For the text-containing cell, return its midpoint in [X, Y] coordinate format. 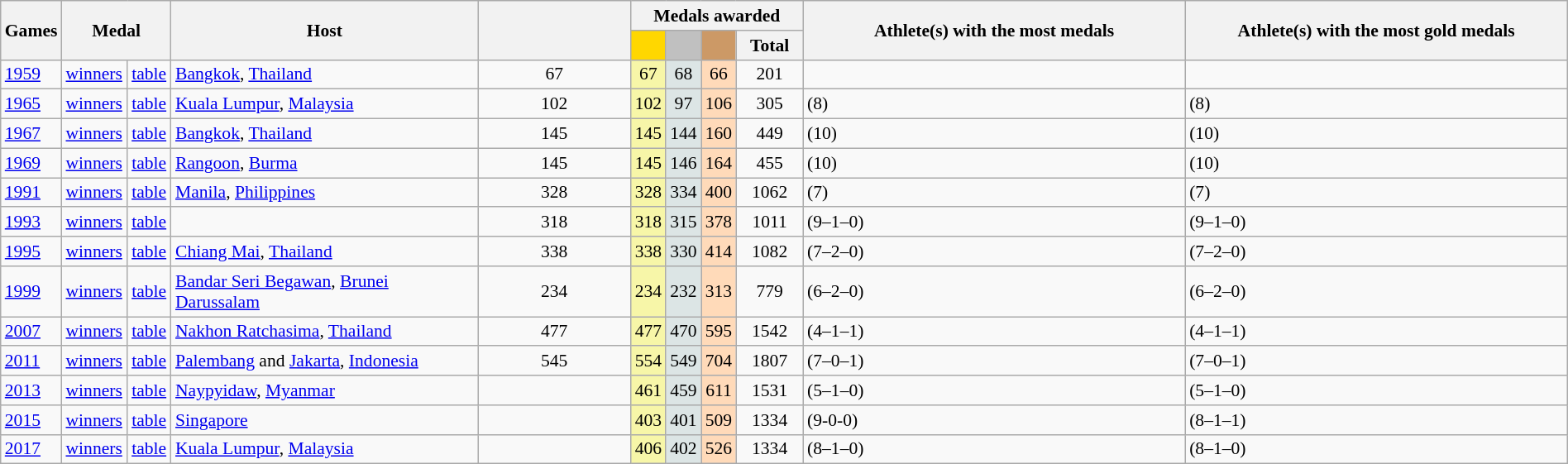
400 [719, 193]
461 [648, 390]
1807 [769, 361]
Athlete(s) with the most medals [994, 30]
1062 [769, 193]
146 [683, 163]
1542 [769, 332]
Chiang Mai, Thailand [324, 251]
1969 [31, 163]
Athlete(s) with the most gold medals [1376, 30]
66 [719, 74]
Medal [116, 30]
Games [31, 30]
313 [719, 291]
1999 [31, 291]
2007 [31, 332]
378 [719, 222]
455 [769, 163]
1082 [769, 251]
549 [683, 361]
Nakhon Ratchasima, Thailand [324, 332]
1011 [769, 222]
Palembang and Jakarta, Indonesia [324, 361]
1967 [31, 134]
334 [683, 193]
97 [683, 104]
(8–1–1) [1376, 420]
1991 [31, 193]
1965 [31, 104]
315 [683, 222]
2017 [31, 449]
414 [719, 251]
144 [683, 134]
68 [683, 74]
305 [769, 104]
Total [769, 45]
Bandar Seri Begawan, Brunei Darussalam [324, 291]
Singapore [324, 420]
Manila, Philippines [324, 193]
611 [719, 390]
459 [683, 390]
449 [769, 134]
470 [683, 332]
2015 [31, 420]
1993 [31, 222]
704 [719, 361]
401 [683, 420]
1531 [769, 390]
164 [719, 163]
106 [719, 104]
232 [683, 291]
509 [719, 420]
Rangoon, Burma [324, 163]
595 [719, 332]
554 [648, 361]
Medals awarded [717, 16]
201 [769, 74]
1995 [31, 251]
(9-0-0) [994, 420]
160 [719, 134]
403 [648, 420]
779 [769, 291]
2011 [31, 361]
406 [648, 449]
Naypyidaw, Myanmar [324, 390]
545 [554, 361]
402 [683, 449]
330 [683, 251]
2013 [31, 390]
Host [324, 30]
526 [719, 449]
1959 [31, 74]
